Provide the [x, y] coordinate of the cell's center where the given text is located.  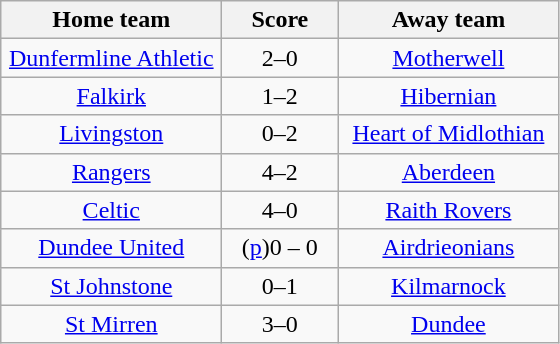
0–1 [280, 286]
Celtic [112, 210]
Dunfermline Athletic [112, 58]
Falkirk [112, 96]
Motherwell [448, 58]
0–2 [280, 134]
Kilmarnock [448, 286]
(p)0 – 0 [280, 248]
Heart of Midlothian [448, 134]
Hibernian [448, 96]
St Johnstone [112, 286]
1–2 [280, 96]
St Mirren [112, 324]
Raith Rovers [448, 210]
Rangers [112, 172]
Away team [448, 20]
Aberdeen [448, 172]
4–0 [280, 210]
Dundee [448, 324]
Dundee United [112, 248]
Livingston [112, 134]
2–0 [280, 58]
Home team [112, 20]
Score [280, 20]
3–0 [280, 324]
Airdrieonians [448, 248]
4–2 [280, 172]
